Output the (x, y) coordinate of the center of the cell containing the given text.  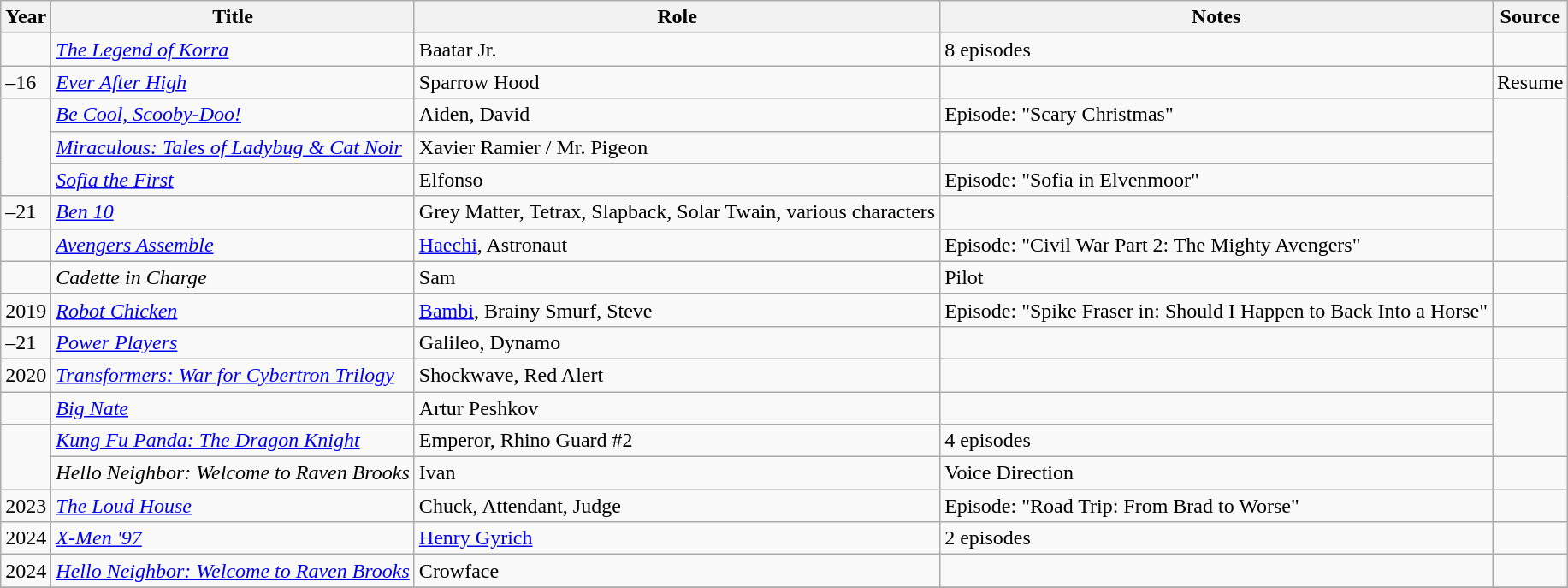
Crowface (677, 571)
Episode: "Civil War Part 2: The Mighty Avengers" (1216, 245)
Shockwave, Red Alert (677, 375)
Episode: "Road Trip: From Brad to Worse" (1216, 506)
4 episodes (1216, 441)
2023 (26, 506)
Baatar Jr. (677, 50)
2020 (26, 375)
Chuck, Attendant, Judge (677, 506)
Miraculous: Tales of Ladybug & Cat Noir (233, 147)
X-Men '97 (233, 538)
8 episodes (1216, 50)
Sam (677, 277)
Source (1530, 17)
Xavier Ramier / Mr. Pigeon (677, 147)
Robot Chicken (233, 310)
Artur Peshkov (677, 408)
2 episodes (1216, 538)
Sofia the First (233, 180)
Pilot (1216, 277)
Emperor, Rhino Guard #2 (677, 441)
The Loud House (233, 506)
Episode: "Scary Christmas" (1216, 115)
The Legend of Korra (233, 50)
Be Cool, Scooby-Doo! (233, 115)
Episode: "Spike Fraser in: Should I Happen to Back Into a Horse" (1216, 310)
Title (233, 17)
Transformers: War for Cybertron Trilogy (233, 375)
Elfonso (677, 180)
Kung Fu Panda: The Dragon Knight (233, 441)
Role (677, 17)
Ever After High (233, 82)
Henry Gyrich (677, 538)
Episode: "Sofia in Elvenmoor" (1216, 180)
Haechi, Astronaut (677, 245)
Aiden, David (677, 115)
Grey Matter, Tetrax, Slapback, Solar Twain, various characters (677, 212)
Bambi, Brainy Smurf, Steve (677, 310)
–16 (26, 82)
Year (26, 17)
Sparrow Hood (677, 82)
Ivan (677, 473)
Cadette in Charge (233, 277)
Voice Direction (1216, 473)
Power Players (233, 342)
Notes (1216, 17)
2019 (26, 310)
Galileo, Dynamo (677, 342)
Resume (1530, 82)
Avengers Assemble (233, 245)
Big Nate (233, 408)
Ben 10 (233, 212)
